Return the (X, Y) coordinate for the center point of the cell that contains the specified text.  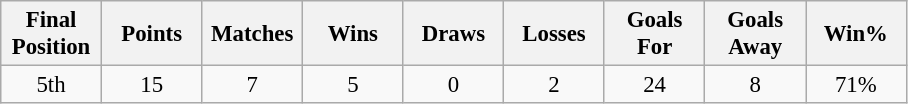
5th (52, 85)
Win% (856, 34)
0 (454, 85)
Wins (354, 34)
Goals Away (756, 34)
5 (354, 85)
8 (756, 85)
Draws (454, 34)
Points (152, 34)
Final Position (52, 34)
Goals For (654, 34)
15 (152, 85)
2 (554, 85)
7 (252, 85)
Matches (252, 34)
71% (856, 85)
24 (654, 85)
Losses (554, 34)
